Search for the cell housing the specified text and yield its (x, y) center coordinate. 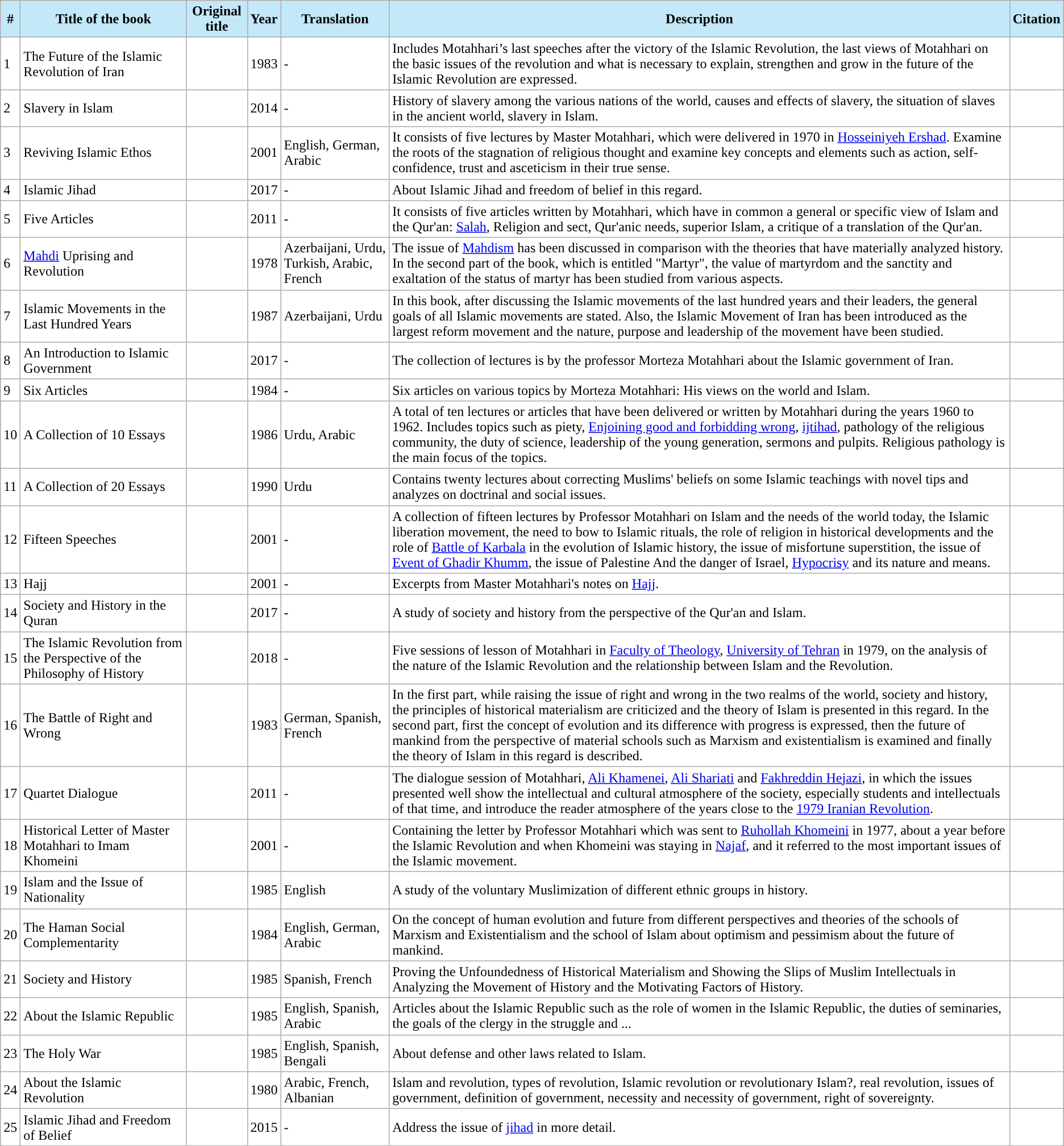
A study of the voluntary Muslimization of different ethnic groups in history. (699, 890)
English, Spanish, Arabic (335, 1016)
Translation (335, 19)
The Islamic Revolution from the Perspective of the Philosophy of History (103, 658)
Title of the book (103, 19)
About Islamic Jihad and freedom of belief in this regard. (699, 190)
English, Spanish, Bengali (335, 1053)
Excerpts from Master Motahhari's notes on Hajj. (699, 584)
About the Islamic Republic (103, 1016)
Mahdi Uprising and Revolution (103, 264)
1987 (264, 316)
Citation (1037, 19)
25 (10, 1127)
19 (10, 890)
The Holy War (103, 1053)
Fifteen Speeches (103, 540)
Islamic Jihad (103, 190)
The Future of the Islamic Revolution of Iran (103, 64)
About the Islamic Revolution (103, 1090)
12 (10, 540)
2015 (264, 1127)
14 (10, 614)
A study of society and history from the perspective of the Qur'an and Islam. (699, 614)
Reviving Islamic Ethos (103, 153)
German, Spanish, French (335, 726)
4 (10, 190)
Spanish, French (335, 980)
The collection of lectures is by the professor Morteza Motahhari about the Islamic government of Iran. (699, 360)
Islamic Jihad and Freedom of Belief (103, 1127)
The Battle of Right and Wrong (103, 726)
6 (10, 264)
15 (10, 658)
21 (10, 980)
Slavery in Islam (103, 108)
Urdu (335, 486)
Year (264, 19)
Contains twenty lectures about correcting Muslims' beliefs on some Islamic teachings with novel tips and analyzes on doctrinal and social issues. (699, 486)
Society and History in the Quran (103, 614)
1990 (264, 486)
Historical Letter of Master Motahhari to Imam Khomeini (103, 845)
1986 (264, 434)
Azerbaijani, Urdu, Turkish, Arabic, French (335, 264)
English (335, 890)
Description (699, 19)
23 (10, 1053)
Arabic, French, Albanian (335, 1090)
1980 (264, 1090)
Original title (217, 19)
1978 (264, 264)
Quartet Dialogue (103, 793)
Society and History (103, 980)
5 (10, 219)
7 (10, 316)
2 (10, 108)
About defense and other laws related to Islam. (699, 1053)
22 (10, 1016)
A Collection of 10 Essays (103, 434)
Address the issue of jihad in more detail. (699, 1127)
Six articles on various topics by Morteza Motahhari: His views on the world and Islam. (699, 390)
Islamic Movements in the Last Hundred Years (103, 316)
Azerbaijani, Urdu (335, 316)
2014 (264, 108)
24 (10, 1090)
2018 (264, 658)
Hajj (103, 584)
9 (10, 390)
Urdu, Arabic (335, 434)
Islam and the Issue of Nationality (103, 890)
17 (10, 793)
18 (10, 845)
The Haman Social Complementarity (103, 935)
20 (10, 935)
An Introduction to Islamic Government (103, 360)
11 (10, 486)
1 (10, 64)
10 (10, 434)
Five Articles (103, 219)
3 (10, 153)
16 (10, 726)
Six Articles (103, 390)
8 (10, 360)
13 (10, 584)
# (10, 19)
A Collection of 20 Essays (103, 486)
